Return the [X, Y] coordinate for the center point of the cell that contains the specified text.  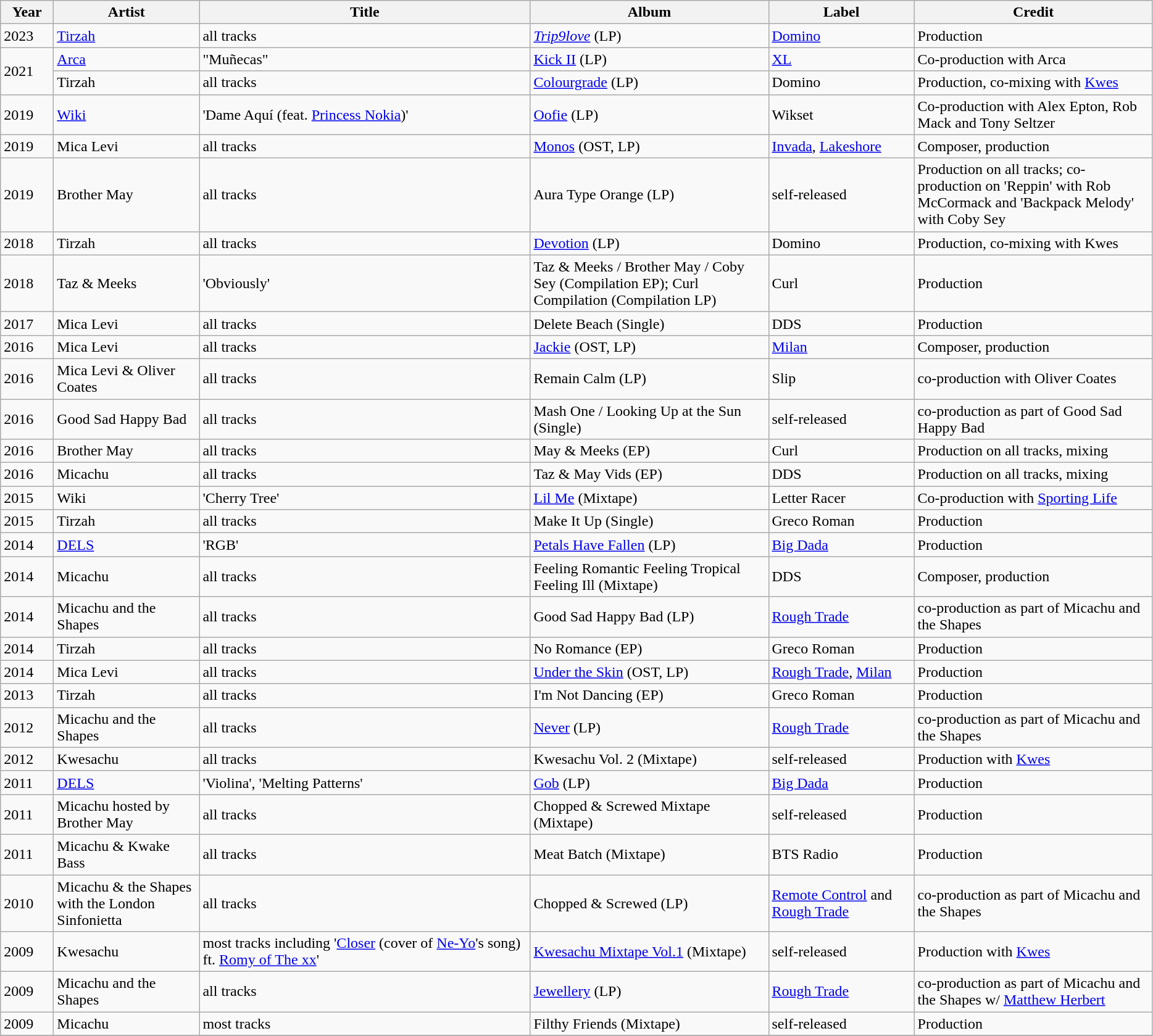
most tracks [365, 1024]
Co-production with Sporting Life [1033, 498]
Taz & May Vids (EP) [649, 474]
BTS Radio [841, 854]
Colourgrade (LP) [649, 83]
Petals Have Fallen (LP) [649, 545]
'Cherry Tree' [365, 498]
'Violina', 'Melting Patterns' [365, 782]
Wikset [841, 115]
Good Sad Happy Bad [127, 418]
Taz & Meeks [127, 283]
Micachu & Kwake Bass [127, 854]
Micachu hosted by Brother May [127, 814]
'RGB' [365, 545]
Good Sad Happy Bad (LP) [649, 617]
Invada, Lakeshore [841, 146]
XL [841, 59]
Gob (LP) [649, 782]
Chopped & Screwed (LP) [649, 903]
Trip9love (LP) [649, 36]
Kick II (LP) [649, 59]
most tracks including 'Closer (cover of Ne-Yo's song) ft. Romy of The xx' [365, 951]
Co-production with Arca [1033, 59]
2013 [27, 695]
Lil Me (Mixtape) [649, 498]
Chopped & Screwed Mixtape (Mixtape) [649, 814]
2017 [27, 323]
Never (LP) [649, 727]
Production on all tracks; co-production on 'Reppin' with Rob McCormack and 'Backpack Melody' with Coby Sey [1033, 195]
Devotion (LP) [649, 243]
co-production as part of Good Sad Happy Bad [1033, 418]
No Romance (EP) [649, 649]
I'm Not Dancing (EP) [649, 695]
Year [27, 12]
Aura Type Orange (LP) [649, 195]
Title [365, 12]
Oofie (LP) [649, 115]
Milan [841, 347]
Monos (OST, LP) [649, 146]
Remain Calm (LP) [649, 379]
Under the Skin (OST, LP) [649, 672]
Filthy Friends (Mixtape) [649, 1024]
May & Meeks (EP) [649, 451]
Letter Racer [841, 498]
Mica Levi & Oliver Coates [127, 379]
Remote Control and Rough Trade [841, 903]
Label [841, 12]
Micachu & the Shapes with the London Sinfonietta [127, 903]
2021 [27, 71]
'Dame Aquí (feat. Princess Nokia)' [365, 115]
2023 [27, 36]
Mash One / Looking Up at the Sun (Single) [649, 418]
Feeling Romantic Feeling Tropical Feeling Ill (Mixtape) [649, 576]
Taz & Meeks / Brother May / Coby Sey (Compilation EP); Curl Compilation (Compilation LP) [649, 283]
Album [649, 12]
Kwesachu Vol. 2 (Mixtape) [649, 759]
Credit [1033, 12]
Jackie (OST, LP) [649, 347]
Co-production with Alex Epton, Rob Mack and Tony Seltzer [1033, 115]
Make It Up (Single) [649, 521]
Meat Batch (Mixtape) [649, 854]
Delete Beach (Single) [649, 323]
Kwesachu Mixtape Vol.1 (Mixtape) [649, 951]
co-production as part of Micachu and the Shapes w/ Matthew Herbert [1033, 992]
Jewellery (LP) [649, 992]
Rough Trade, Milan [841, 672]
Arca [127, 59]
co-production with Oliver Coates [1033, 379]
'Obviously' [365, 283]
"Muñecas" [365, 59]
2010 [27, 903]
Artist [127, 12]
Slip [841, 379]
